Return [X, Y] of the center of cell containing provided text 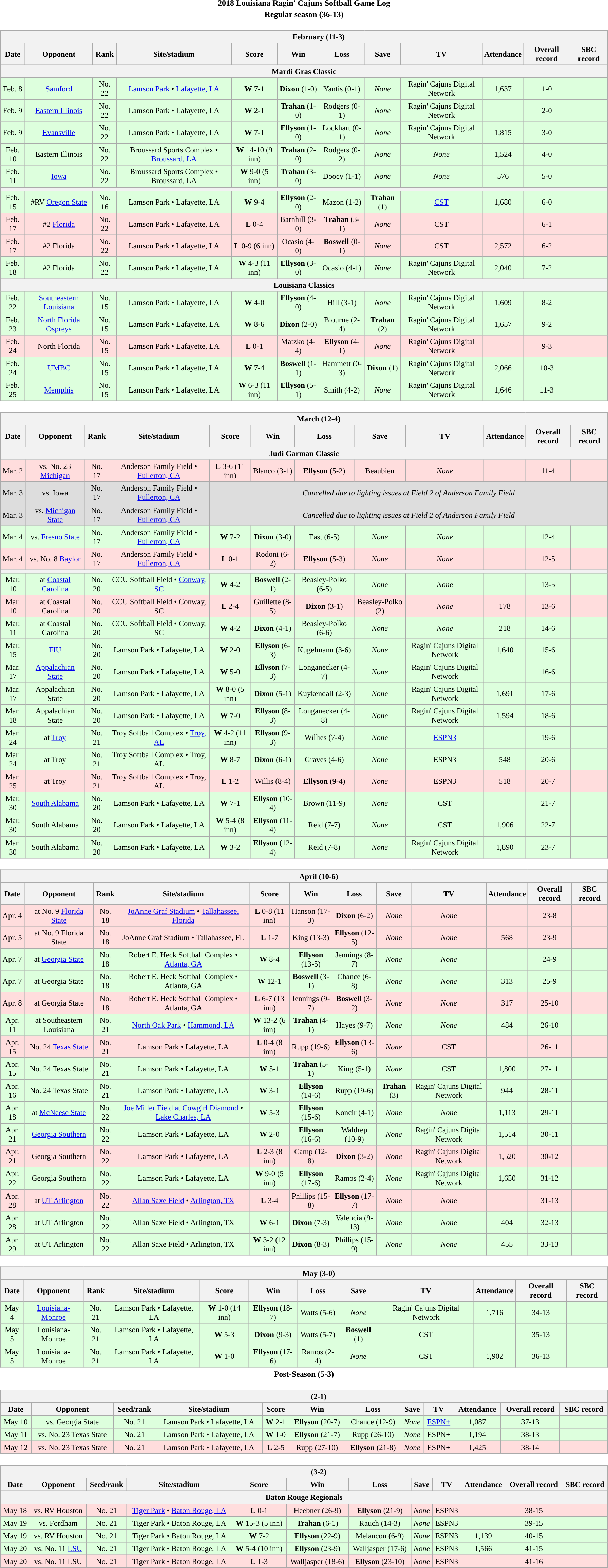
Southeastern Louisiana [59, 303]
25-10 [550, 1003]
King (13-3) [311, 937]
1,640 [505, 650]
Apr. 4 [12, 915]
Longanecker (4-8) [324, 716]
Apr. 22 [12, 1179]
37-13 [530, 1422]
27-11 [550, 1069]
Boswell (3-1) [311, 981]
L 6-7 (13 inn) [269, 1003]
30-12 [550, 1156]
Apr. 29 [12, 1244]
518 [505, 782]
1,637 [503, 89]
May 4 [12, 1312]
2,040 [503, 267]
Ellyson (5-2) [324, 471]
Ellyson (10-4) [273, 803]
Heebner (26-9) [318, 1510]
February (11-3) [304, 37]
vs. Michigan State [55, 515]
39-15 [534, 1523]
Valencia (9-13) [354, 1222]
9-2 [547, 324]
Ellyson (22-9) [318, 1536]
Trahan (1) [382, 202]
1,514 [507, 1134]
11-4 [548, 471]
944 [507, 1091]
1-0 [547, 89]
38-14 [530, 1448]
W 3-2 [230, 847]
40-15 [534, 1536]
Dixon (5-1) [273, 693]
Rauch (14-3) [380, 1523]
Ellyson (4-1) [342, 346]
1,716 [495, 1312]
Boswell (0-1) [342, 246]
Mardi Gras Classic [304, 71]
16-6 [548, 672]
JoAnne Graf Stadium • Tallahassee, FL [183, 937]
Dixon (2-0) [298, 324]
26-11 [550, 1047]
Ellyson (8-3) [273, 716]
L 1-2 [230, 782]
Reid (7-7) [324, 825]
1,650 [507, 1179]
Ellyson (16-6) [311, 1134]
Willis (8-4) [273, 782]
Brown (11-9) [324, 803]
Kuykendall (2-3) [324, 693]
May 12 [16, 1448]
vs. Fordham [58, 1523]
13-6 [548, 606]
26-10 [550, 1025]
(3-2) [304, 1472]
10-3 [547, 368]
W 5-1 [269, 1069]
Phillips (15-9) [354, 1244]
Beasley-Polko (6-5) [324, 584]
North Florida [59, 346]
2,066 [503, 368]
Ellyson (4-0) [298, 303]
Ellyson (1-0) [298, 132]
Feb. 23 [13, 324]
36-13 [541, 1356]
Feb. 18 [13, 267]
Hill (3-1) [342, 303]
Rodgers (0-1) [342, 111]
Mar. 25 [13, 782]
Feb. 8 [13, 89]
23-7 [548, 847]
Dixon (8-3) [311, 1244]
May 10 [16, 1422]
30-11 [550, 1134]
Ellyson (13-6) [354, 1047]
29-11 [550, 1113]
North Florida Ospreys [59, 324]
Blanco (3-1) [273, 471]
38-15 [534, 1510]
23-9 [550, 937]
Hammett (0-3) [342, 368]
Apr. 18 [12, 1113]
5-0 [547, 176]
313 [507, 981]
May 11 [16, 1435]
Boswell (1-1) [298, 368]
Ellyson (15-6) [311, 1113]
1,906 [505, 825]
Feb. 11 [13, 176]
L 0-8 (11 inn) [269, 915]
W 13-2 (6 inn) [269, 1025]
Beasley-Polko (2) [380, 606]
22-7 [548, 825]
Graves (4-6) [324, 759]
W 6-3 (11 inn) [254, 390]
W 5-0 [230, 672]
Dixon (3-1) [324, 606]
Ellyson (18-7) [273, 1312]
L 3-6 (11 inn) [230, 471]
Watts (5-6) [318, 1312]
576 [503, 176]
35-13 [541, 1335]
1,113 [507, 1113]
14-6 [548, 628]
March (12-4) [304, 419]
vs. Fresno State [55, 537]
Ellyson (23-9) [318, 1548]
Memphis [59, 390]
Ellyson (11-4) [273, 825]
33-13 [550, 1244]
317 [507, 1003]
548 [505, 759]
Ellyson (21-9) [380, 1510]
W 8-4 [269, 959]
L 1-3 [259, 1561]
Mar. 2 [13, 471]
Rupp (27-10) [317, 1448]
W 3-1 [269, 1091]
L 3-4 [269, 1200]
Dixon (7-3) [311, 1222]
1,646 [503, 390]
Ellyson (21-8) [373, 1448]
Melancon (6-9) [380, 1536]
Ellyson (23-10) [380, 1561]
1,890 [505, 847]
20-6 [548, 759]
1,594 [505, 716]
Trahan (1-0) [298, 111]
1,520 [507, 1156]
17-6 [548, 693]
6-2 [547, 246]
23-8 [550, 915]
L 2-5 [275, 1448]
13-5 [548, 584]
Ellyson (9-3) [273, 738]
Evansville [59, 132]
W 14-10 (9 inn) [254, 155]
Yantis (0-1) [342, 89]
12-5 [548, 558]
W 4-2 (11 inn) [230, 738]
May 18 [15, 1510]
L 1-7 [269, 937]
Louisiana Classics [304, 285]
Apr. 16 [12, 1091]
1,680 [503, 202]
6-1 [547, 224]
15-6 [548, 650]
Walljasper (17-6) [380, 1548]
vs. Georgia State [72, 1422]
6-0 [547, 202]
Apr. 5 [12, 937]
May (3-0) [304, 1273]
484 [507, 1025]
218 [505, 628]
#RV Oregon State [59, 202]
Longanecker (4-7) [324, 672]
Feb. 22 [13, 303]
19-6 [548, 738]
Dixon (1) [382, 368]
Boswell (2-1) [273, 584]
Chance (6-8) [354, 981]
Beaubien [380, 471]
W 12-1 [269, 981]
25-9 [550, 981]
Mar. 18 [13, 716]
L 0-4 [254, 224]
Ellyson (9-4) [324, 782]
4-0 [547, 155]
Hayes (9-7) [354, 1025]
Koncir (4-1) [354, 1113]
Ellyson (7-3) [273, 672]
18-6 [548, 716]
Baton Rouge Regionals [304, 1497]
East (6-5) [324, 537]
Ellyson (20-7) [317, 1422]
24-9 [550, 959]
Ellyson (5-1) [298, 390]
Rodgers (0-2) [342, 155]
Boswell (3-2) [354, 1003]
W 8-6 [254, 324]
L 0-4 (8 inn) [269, 1047]
Ellyson (3-0) [298, 267]
404 [507, 1222]
1,425 [477, 1448]
1,691 [505, 693]
at McNeese State [59, 1113]
Ocasio (4-1) [342, 267]
Dixon (6-2) [354, 915]
W 5-4 (8 inn) [230, 825]
Ellyson (21-7) [317, 1435]
31-12 [550, 1179]
Apr. 11 [12, 1025]
8-2 [547, 303]
1,194 [477, 1435]
Beasley-Polko (6-6) [324, 628]
Waldrep (10-9) [354, 1134]
W 1-0 (14 inn) [225, 1312]
Ellyson (12-5) [354, 937]
9-3 [547, 346]
Trahan (2-0) [298, 155]
3-0 [547, 132]
Kugelmann (3-6) [324, 650]
W 15-3 (5 inn) [259, 1523]
April (10-6) [304, 876]
Iowa [59, 176]
Dixon (4-1) [273, 628]
Trahan (5-1) [311, 1069]
Mar. 15 [13, 650]
Lockhart (0-1) [342, 132]
W 7-4 [254, 368]
38-13 [530, 1435]
Reid (7-8) [324, 847]
Jennings (9-7) [311, 1003]
12-4 [548, 537]
Dixon (1-0) [298, 89]
1,139 [483, 1536]
W 3-2 (12 inn) [269, 1244]
2-0 [547, 111]
Apr. 8 [12, 1003]
Dixon (6-1) [273, 759]
11-3 [547, 390]
JoAnne Graf Stadium • Tallahassee. Florida [183, 915]
Chance (12-9) [373, 1422]
Guillette (8-5) [273, 606]
1,087 [477, 1422]
Ellyson (5-3) [324, 558]
Ellyson (13-5) [311, 959]
34-13 [541, 1312]
Watts (5-7) [318, 1335]
Walljasper (18-6) [318, 1561]
Ellyson (12-4) [273, 847]
North Oak Park • Hammond, LA [183, 1025]
Joe Miller Field at Cowgirl Diamond • Lake Charles, LA [183, 1113]
L 0-9 (6 inn) [254, 246]
W 9-4 [254, 202]
41-15 [534, 1548]
Trahan (3-0) [298, 176]
7-2 [547, 267]
Samford [59, 89]
Blourne (2-4) [342, 324]
28-11 [550, 1091]
W 4-3 (11 inn) [254, 267]
Ocasio (4-0) [298, 246]
Feb. 15 [13, 202]
vs. No. 8 Baylor [55, 558]
Ellyson (17-7) [354, 1200]
vs. Iowa [55, 493]
L 2-3 (8 inn) [269, 1156]
Willies (7-4) [324, 738]
W 8-7 [230, 759]
1,657 [503, 324]
UMBC [59, 368]
Trahan (3-1) [342, 224]
178 [505, 606]
Camp (12-8) [311, 1156]
W 5-4 (10 inn) [259, 1548]
455 [507, 1244]
Dixon (9-3) [273, 1335]
Hanson (17-3) [311, 915]
1,800 [507, 1069]
Trahan (6-1) [318, 1523]
Trahan (2) [382, 324]
Jennings (8-7) [354, 959]
King (5-1) [354, 1069]
No. 16 [104, 202]
(2-1) [304, 1396]
at Southeastern Louisiana [59, 1025]
Feb. 25 [13, 390]
41-16 [534, 1561]
568 [507, 937]
20-7 [548, 782]
Mar. 11 [13, 628]
1,609 [503, 303]
Ellyson (2-0) [298, 202]
L 2-4 [230, 606]
21-7 [548, 803]
Rodoni (6-2) [273, 558]
31-13 [550, 1200]
Smith (4-2) [342, 390]
Ellyson (14-6) [311, 1091]
Feb. 10 [13, 155]
W 8-0 (5 inn) [230, 693]
Rupp (26-10) [373, 1435]
Mazon (1-2) [342, 202]
1,815 [503, 132]
FIU [55, 650]
32-13 [550, 1222]
Phillips (15-8) [311, 1200]
Trahan (3) [394, 1091]
Ellyson (6-3) [273, 650]
1,566 [483, 1548]
Dixon (3-2) [354, 1156]
Matzko (4-4) [298, 346]
Trahan (4-1) [311, 1025]
vs. No. 23 Michigan [55, 471]
1,524 [503, 155]
Barnhill (3-0) [298, 224]
1,902 [495, 1356]
Boswell (1) [358, 1335]
W 4-0 [254, 303]
Judi Garman Classic [304, 454]
2,572 [503, 246]
W 7-0 [230, 716]
Dixon (3-0) [273, 537]
W 6-1 [269, 1222]
Doocy (1-1) [342, 176]
